Detect which cell encompasses the target text, then output its [x, y] center coordinate. 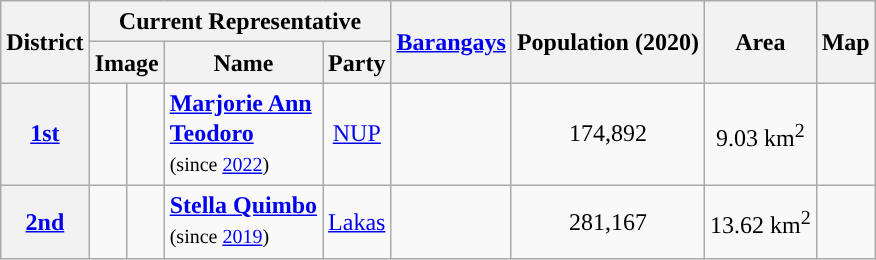
Area [760, 42]
NUP [357, 134]
Name [243, 62]
Marjorie AnnTeodoro(since 2022) [243, 134]
2nd [45, 222]
Map [846, 42]
281,167 [608, 222]
Barangays [451, 42]
Lakas [357, 222]
Current Representative [240, 22]
174,892 [608, 134]
13.62 km2 [760, 222]
Stella Quimbo(since 2019) [243, 222]
Population (2020) [608, 42]
Image [126, 62]
9.03 km2 [760, 134]
District [45, 42]
1st [45, 134]
Party [357, 62]
